Provide the (X, Y) coordinate of the cell's center where the given text is located.  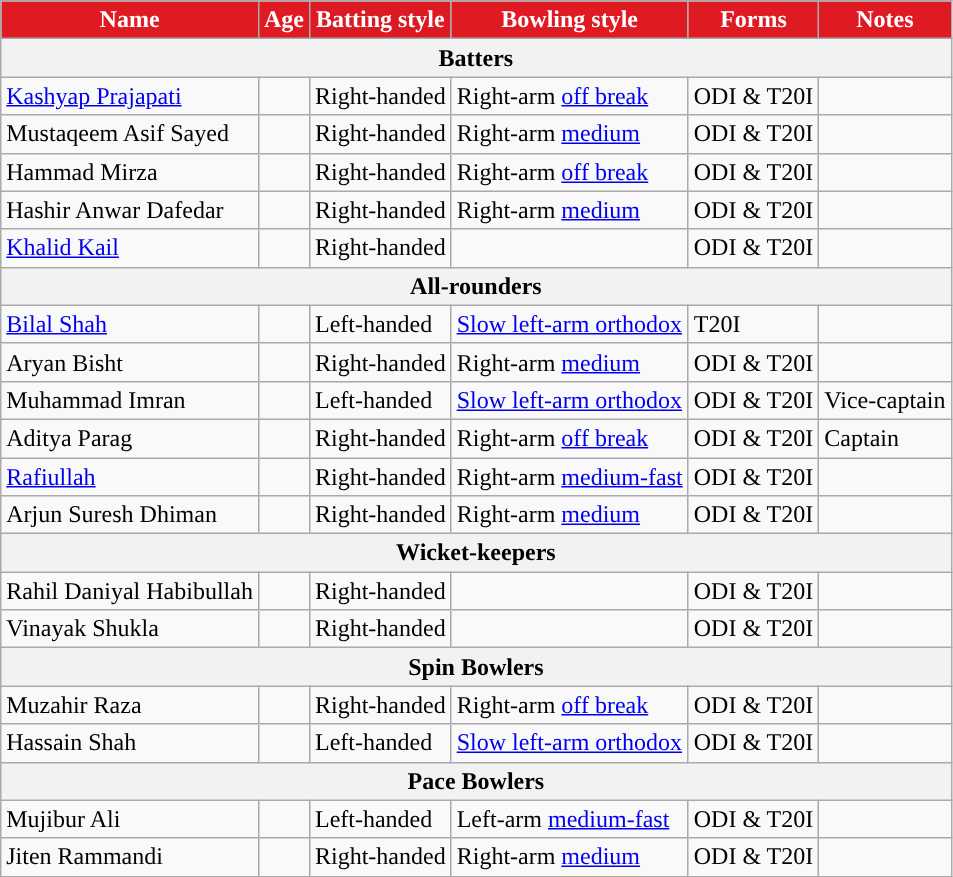
Pace Bowlers (476, 781)
Hashir Anwar Dafedar (130, 210)
Muhammad Imran (130, 400)
Vice-captain (885, 400)
Left-arm medium-fast (570, 819)
Age (284, 20)
Vinayak Shukla (130, 629)
Bowling style (570, 20)
Hammad Mirza (130, 172)
Hassain Shah (130, 743)
Right-arm medium-fast (570, 477)
Batters (476, 58)
Notes (885, 20)
Rahil Daniyal Habibullah (130, 591)
All-rounders (476, 286)
Khalid Kail (130, 248)
Captain (885, 438)
Spin Bowlers (476, 667)
Kashyap Prajapati (130, 96)
Mustaqeem Asif Sayed (130, 134)
Muzahir Raza (130, 705)
Forms (754, 20)
Wicket-keepers (476, 553)
Aditya Parag (130, 438)
Aryan Bisht (130, 362)
Bilal Shah (130, 324)
Mujibur Ali (130, 819)
Jiten Rammandi (130, 857)
Batting style (380, 20)
T20I (754, 324)
Arjun Suresh Dhiman (130, 515)
Rafiullah (130, 477)
Name (130, 20)
